Identify which cell holds the provided text, then report its (X, Y) central coordinate. 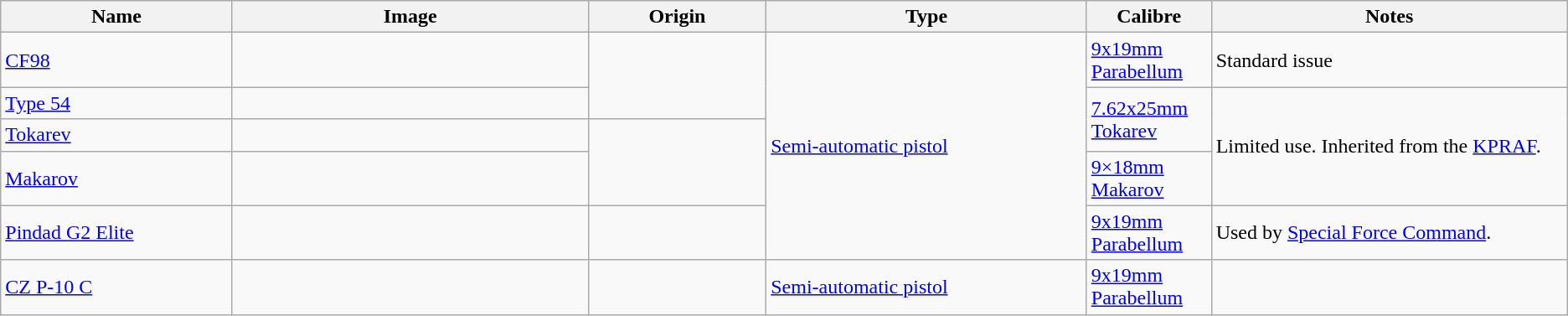
Standard issue (1389, 60)
Makarov (116, 178)
Image (410, 17)
Name (116, 17)
CF98 (116, 60)
Limited use. Inherited from the KPRAF. (1389, 146)
Type 54 (116, 103)
CZ P-10 C (116, 287)
9×18mm Makarov (1149, 178)
Used by Special Force Command. (1389, 233)
Origin (677, 17)
7.62x25mm Tokarev (1149, 119)
Calibre (1149, 17)
Notes (1389, 17)
Pindad G2 Elite (116, 233)
Tokarev (116, 135)
Type (926, 17)
